Find where the given text appears and provide that cell's center as (x, y) coordinate. 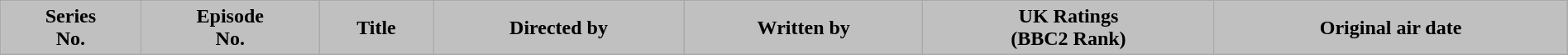
Title (375, 28)
Directed by (559, 28)
EpisodeNo. (230, 28)
Written by (804, 28)
SeriesNo. (71, 28)
UK Ratings(BBC2 Rank) (1068, 28)
Original air date (1391, 28)
